Find where the given text appears and provide that cell's center as (X, Y) coordinate. 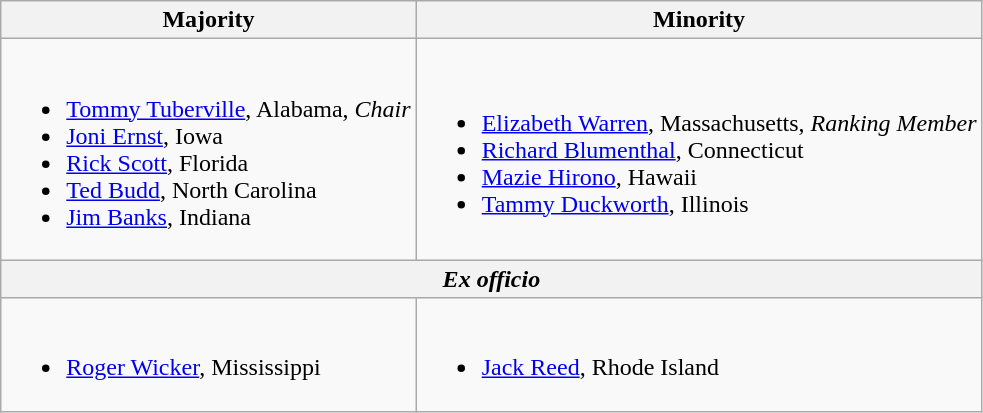
Majority (208, 20)
Minority (699, 20)
Elizabeth Warren, Massachusetts, Ranking MemberRichard Blumenthal, ConnecticutMazie Hirono, HawaiiTammy Duckworth, Illinois (699, 150)
Roger Wicker, Mississippi (208, 354)
Ex officio (492, 279)
Tommy Tuberville, Alabama, ChairJoni Ernst, IowaRick Scott, FloridaTed Budd, North CarolinaJim Banks, Indiana (208, 150)
Jack Reed, Rhode Island (699, 354)
